Capture the cell that displays the provided text and extract its (X, Y) central coordinate. 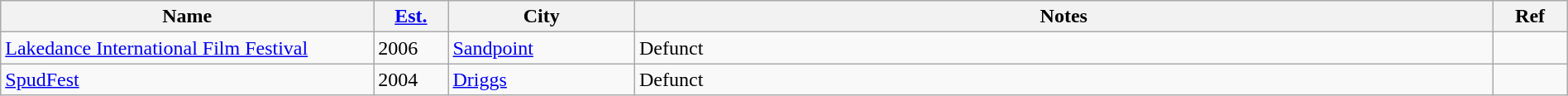
City (542, 17)
Sandpoint (542, 48)
2006 (411, 48)
Name (187, 17)
SpudFest (187, 79)
Ref (1530, 17)
2004 (411, 79)
Driggs (542, 79)
Lakedance International Film Festival (187, 48)
Est. (411, 17)
Notes (1064, 17)
